Extract the (x, y) coordinate from the center of the cell holding the provided text.  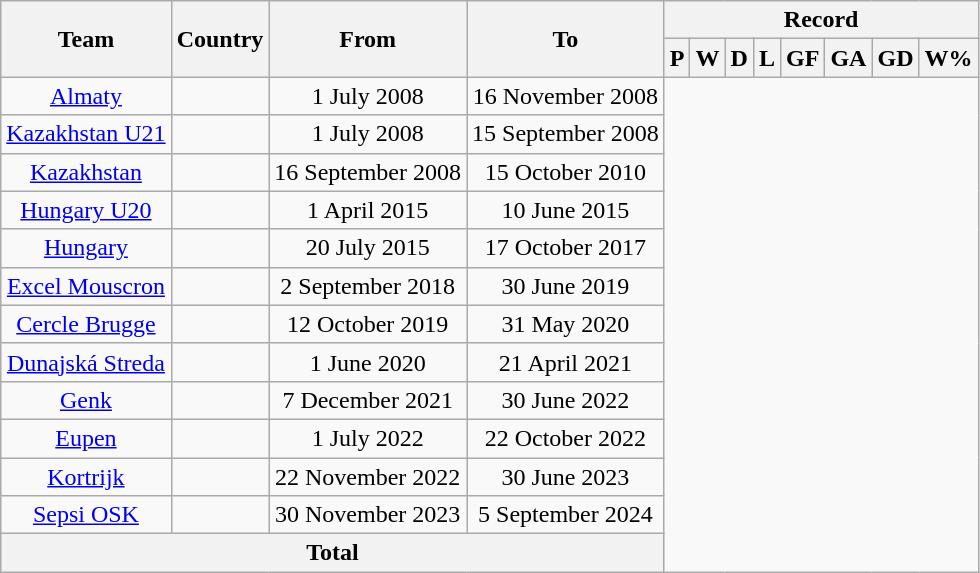
22 November 2022 (368, 477)
GA (848, 58)
W (708, 58)
Genk (86, 400)
1 June 2020 (368, 362)
15 September 2008 (566, 134)
Almaty (86, 96)
D (739, 58)
From (368, 39)
Kazakhstan U21 (86, 134)
Record (821, 20)
30 June 2019 (566, 286)
15 October 2010 (566, 172)
L (766, 58)
Kortrijk (86, 477)
Sepsi OSK (86, 515)
7 December 2021 (368, 400)
1 July 2022 (368, 438)
5 September 2024 (566, 515)
17 October 2017 (566, 248)
Excel Mouscron (86, 286)
Country (220, 39)
Dunajská Streda (86, 362)
30 November 2023 (368, 515)
10 June 2015 (566, 210)
Cercle Brugge (86, 324)
1 April 2015 (368, 210)
22 October 2022 (566, 438)
12 October 2019 (368, 324)
30 June 2023 (566, 477)
GD (896, 58)
30 June 2022 (566, 400)
Hungary U20 (86, 210)
Total (332, 553)
W% (948, 58)
GF (802, 58)
2 September 2018 (368, 286)
Team (86, 39)
16 September 2008 (368, 172)
20 July 2015 (368, 248)
To (566, 39)
Kazakhstan (86, 172)
16 November 2008 (566, 96)
Eupen (86, 438)
31 May 2020 (566, 324)
P (677, 58)
Hungary (86, 248)
21 April 2021 (566, 362)
